Scan for the cell matching the given text and deliver its [x, y] coordinate at center. 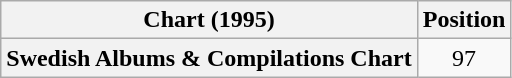
97 [464, 58]
Position [464, 20]
Chart (1995) [209, 20]
Swedish Albums & Compilations Chart [209, 58]
